Identify which cell holds the provided text, then report its (x, y) central coordinate. 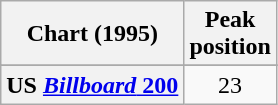
Peakposition (230, 34)
23 (230, 85)
US Billboard 200 (92, 85)
Chart (1995) (92, 34)
